Determine the (X, Y) coordinate at the center of the cell enclosing the given text.  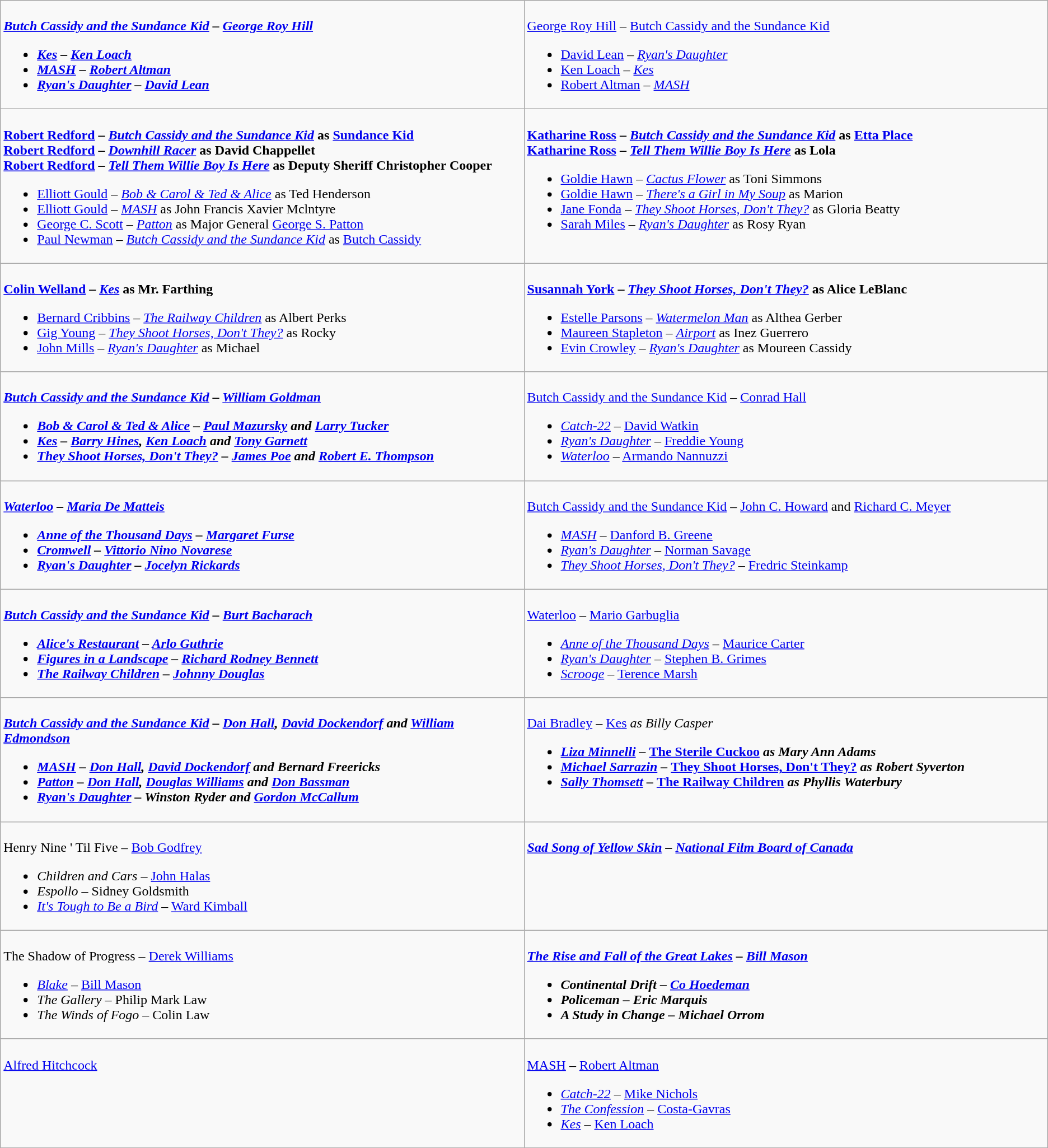
The Rise and Fall of the Great Lakes – Bill MasonContinental Drift – Co HoedemanPoliceman – Eric MarquisA Study in Change – Michael Orrom (786, 984)
Waterloo – Maria De MatteisAnne of the Thousand Days – Margaret FurseCromwell – Vittorio Nino NovareseRyan's Daughter – Jocelyn Rickards (262, 535)
Waterloo – Mario GarbugliaAnne of the Thousand Days – Maurice CarterRyan's Daughter – Stephen B. GrimesScrooge – Terence Marsh (786, 643)
MASH – Robert AltmanCatch-22 – Mike NicholsThe Confession – Costa-GavrasKes – Ken Loach (786, 1093)
Alfred Hitchcock (262, 1093)
George Roy Hill – Butch Cassidy and the Sundance KidDavid Lean – Ryan's DaughterKen Loach – KesRobert Altman – MASH (786, 55)
Butch Cassidy and the Sundance Kid – George Roy HillKes – Ken LoachMASH – Robert AltmanRyan's Daughter – David Lean (262, 55)
The Shadow of Progress – Derek WilliamsBlake – Bill MasonThe Gallery – Philip Mark LawThe Winds of Fogo – Colin Law (262, 984)
Henry Nine ' Til Five – Bob GodfreyChildren and Cars – John HalasEspollo – Sidney GoldsmithIt's Tough to Be a Bird – Ward Kimball (262, 876)
Butch Cassidy and the Sundance Kid – Conrad HallCatch-22 – David WatkinRyan's Daughter – Freddie YoungWaterloo – Armando Nannuzzi (786, 426)
Sad Song of Yellow Skin – National Film Board of Canada (786, 876)
